Scan for the cell matching the given text and deliver its [x, y] coordinate at center. 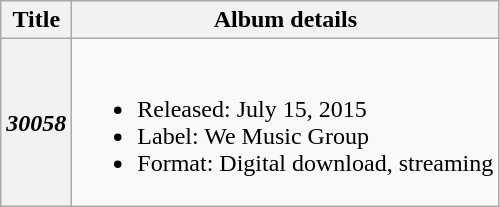
30058 [36, 122]
Released: July 15, 2015Label: We Music GroupFormat: Digital download, streaming [286, 122]
Title [36, 20]
Album details [286, 20]
